Identify which cell holds the provided text, then report its [X, Y] central coordinate. 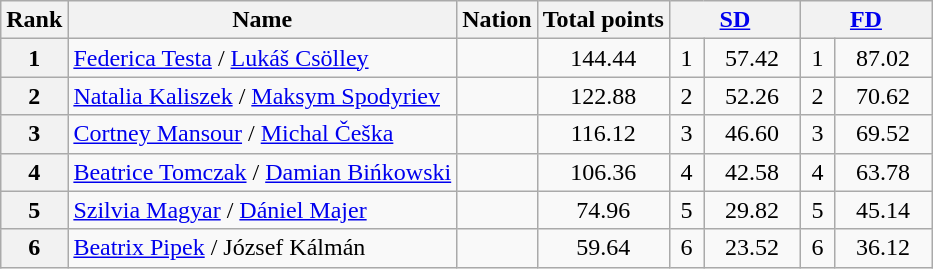
FD [866, 20]
Beatrice Tomczak / Damian Bińkowski [262, 172]
Nation [497, 20]
144.44 [603, 58]
Total points [603, 20]
Federica Testa / Lukáš Csölley [262, 58]
52.26 [752, 96]
36.12 [884, 248]
Rank [34, 20]
Szilvia Magyar / Dániel Majer [262, 210]
42.58 [752, 172]
Natalia Kaliszek / Maksym Spodyriev [262, 96]
Beatrix Pipek / József Kálmán [262, 248]
46.60 [752, 134]
69.52 [884, 134]
116.12 [603, 134]
63.78 [884, 172]
SD [734, 20]
106.36 [603, 172]
Cortney Mansour / Michal Češka [262, 134]
57.42 [752, 58]
59.64 [603, 248]
29.82 [752, 210]
122.88 [603, 96]
45.14 [884, 210]
23.52 [752, 248]
74.96 [603, 210]
87.02 [884, 58]
Name [262, 20]
70.62 [884, 96]
